Output the [X, Y] coordinate of the center of the cell containing the given text.  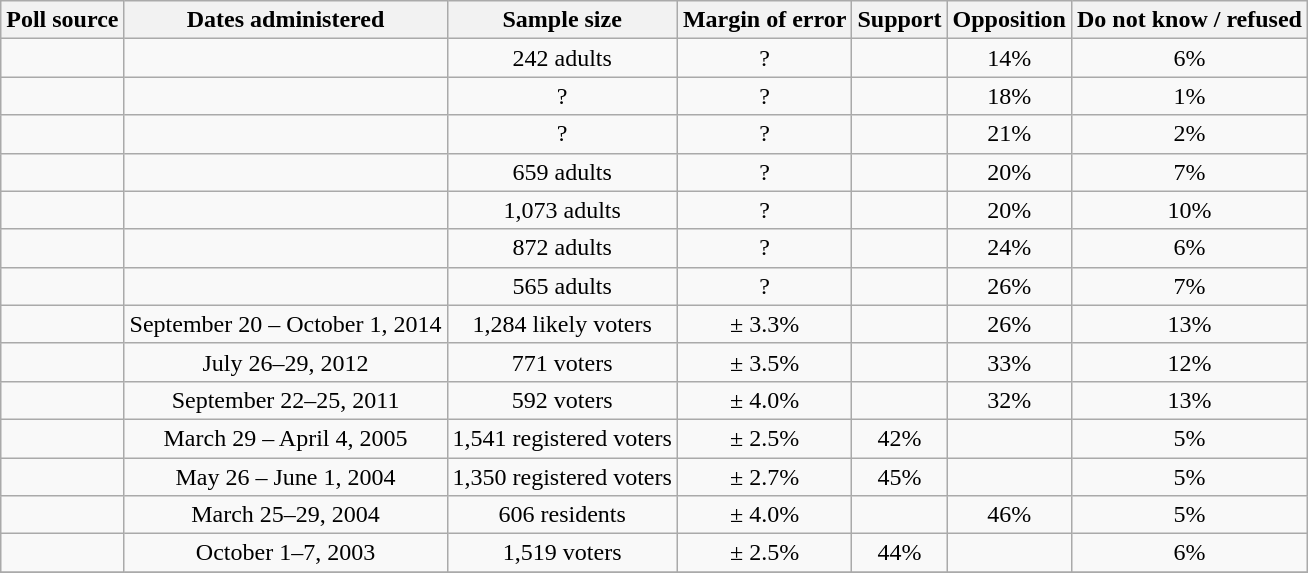
± 3.3% [764, 324]
1,073 adults [562, 210]
2% [1189, 134]
Opposition [1009, 20]
Margin of error [764, 20]
July 26–29, 2012 [286, 362]
Poll source [62, 20]
24% [1009, 248]
42% [900, 438]
March 25–29, 2004 [286, 515]
October 1–7, 2003 [286, 553]
± 2.7% [764, 477]
18% [1009, 96]
44% [900, 553]
242 adults [562, 58]
March 29 – April 4, 2005 [286, 438]
33% [1009, 362]
May 26 – June 1, 2004 [286, 477]
1,284 likely voters [562, 324]
Do not know / refused [1189, 20]
± 3.5% [764, 362]
12% [1189, 362]
September 20 – October 1, 2014 [286, 324]
Sample size [562, 20]
592 voters [562, 400]
659 adults [562, 172]
14% [1009, 58]
1,541 registered voters [562, 438]
565 adults [562, 286]
September 22–25, 2011 [286, 400]
Support [900, 20]
46% [1009, 515]
1% [1189, 96]
21% [1009, 134]
32% [1009, 400]
10% [1189, 210]
1,519 voters [562, 553]
771 voters [562, 362]
606 residents [562, 515]
872 adults [562, 248]
Dates administered [286, 20]
45% [900, 477]
1,350 registered voters [562, 477]
